Pinpoint the cell where the given text exists, returning its (X, Y) midpoint coordinate. 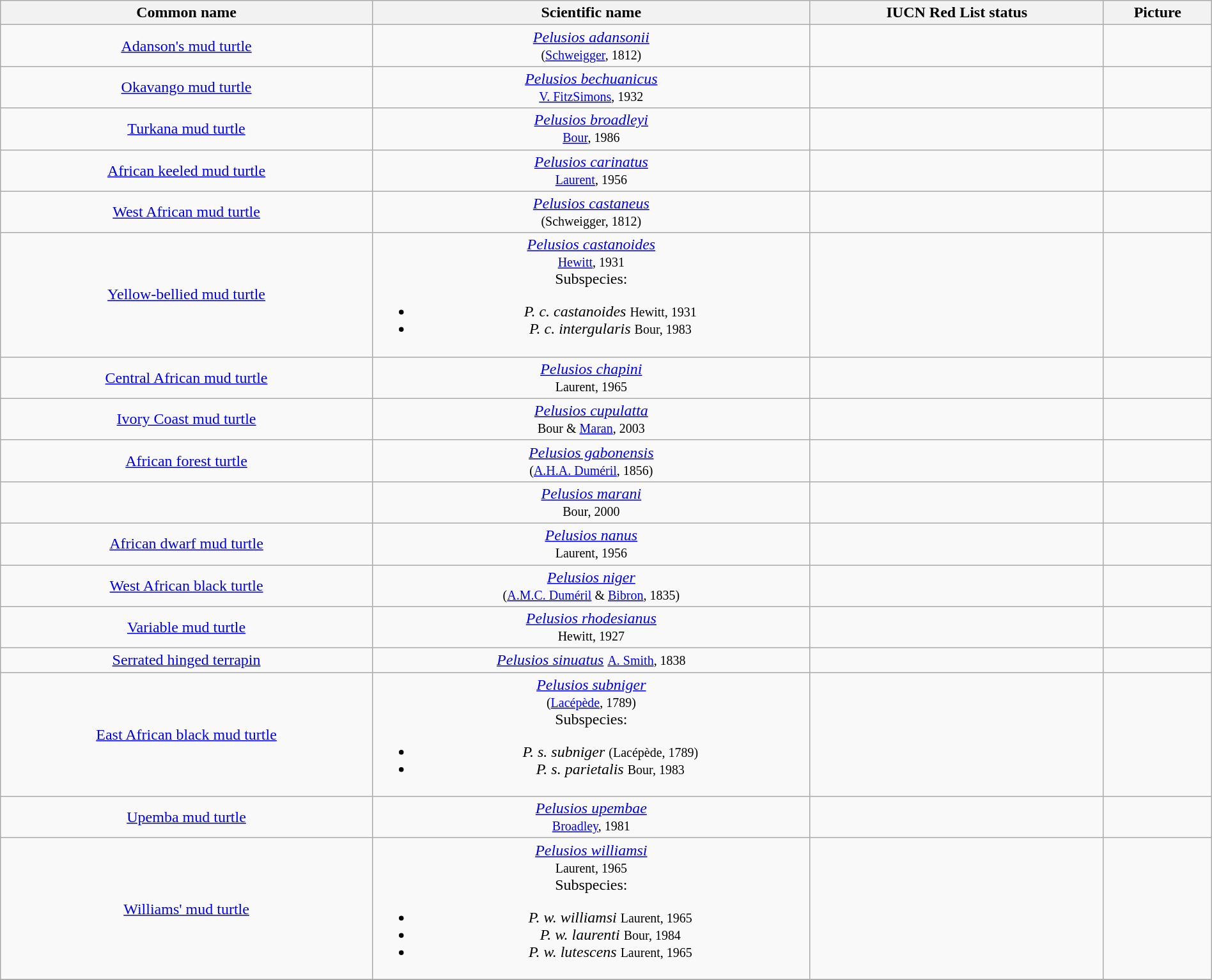
Pelusios cupulatta Bour & Maran, 2003 (591, 419)
Pelusios niger(A.M.C. Duméril & Bibron, 1835) (591, 586)
Variable mud turtle (187, 628)
Ivory Coast mud turtle (187, 419)
Scientific name (591, 13)
Central African mud turtle (187, 377)
West African mud turtle (187, 212)
Pelusios nanusLaurent, 1956 (591, 543)
Pelusios castaneus(Schweigger, 1812) (591, 212)
Picture (1157, 13)
Williams' mud turtle (187, 909)
West African black turtle (187, 586)
IUCN Red List status (956, 13)
Pelusios broadleyiBour, 1986 (591, 129)
Turkana mud turtle (187, 129)
Pelusios chapiniLaurent, 1965 (591, 377)
Pelusios upembae Broadley, 1981 (591, 817)
East African black mud turtle (187, 735)
African forest turtle (187, 460)
Upemba mud turtle (187, 817)
Pelusios williamsiLaurent, 1965Subspecies:P. w. williamsi Laurent, 1965P. w. laurenti Bour, 1984P. w. lutescens Laurent, 1965 (591, 909)
Pelusios maraniBour, 2000 (591, 502)
Pelusios rhodesianusHewitt, 1927 (591, 628)
Yellow-bellied mud turtle (187, 295)
Serrated hinged terrapin (187, 660)
African dwarf mud turtle (187, 543)
Pelusios adansonii(Schweigger, 1812) (591, 46)
Common name (187, 13)
Pelusios sinuatus A. Smith, 1838 (591, 660)
Pelusios carinatusLaurent, 1956 (591, 170)
Pelusios subniger(Lacépède, 1789)Subspecies:P. s. subniger (Lacépède, 1789)P. s. parietalis Bour, 1983 (591, 735)
Adanson's mud turtle (187, 46)
Pelusios bechuanicusV. FitzSimons, 1932 (591, 87)
Okavango mud turtle (187, 87)
Pelusios castanoidesHewitt, 1931Subspecies:P. c. castanoides Hewitt, 1931P. c. intergularis Bour, 1983 (591, 295)
African keeled mud turtle (187, 170)
Pelusios gabonensis(A.H.A. Duméril, 1856) (591, 460)
